Pinpoint the cell where the given text exists, returning its [x, y] midpoint coordinate. 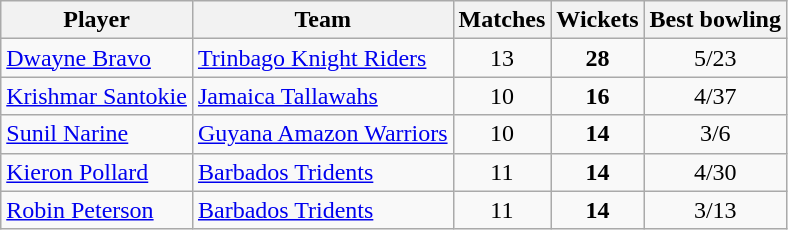
4/30 [715, 172]
Dwayne Bravo [97, 58]
Best bowling [715, 20]
Player [97, 20]
Krishmar Santokie [97, 96]
3/13 [715, 210]
Team [322, 20]
Robin Peterson [97, 210]
Guyana Amazon Warriors [322, 134]
Kieron Pollard [97, 172]
13 [502, 58]
5/23 [715, 58]
Matches [502, 20]
28 [598, 58]
3/6 [715, 134]
Jamaica Tallawahs [322, 96]
Sunil Narine [97, 134]
4/37 [715, 96]
Wickets [598, 20]
16 [598, 96]
Trinbago Knight Riders [322, 58]
